For the text-containing cell, return its midpoint in (x, y) coordinate format. 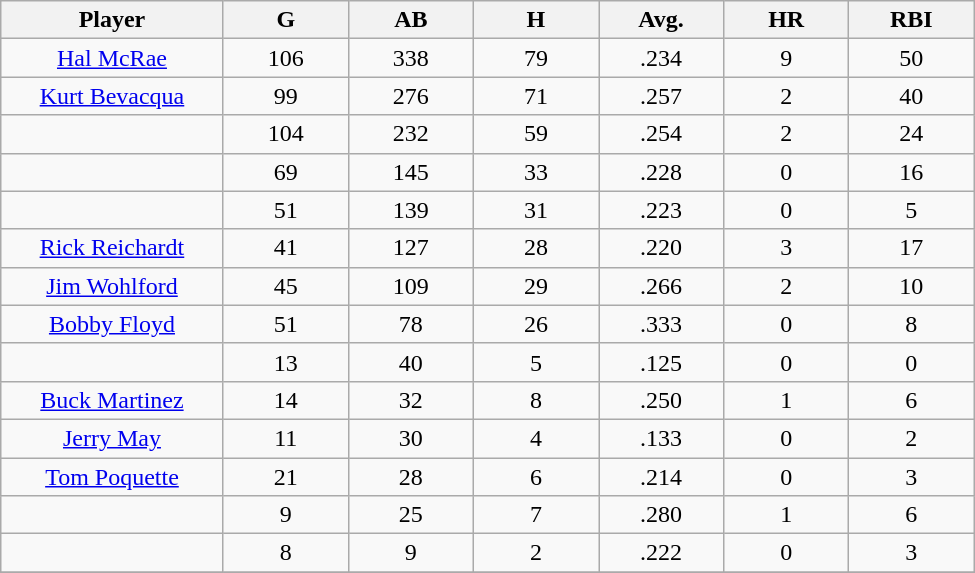
29 (536, 286)
.220 (660, 248)
Bobby Floyd (112, 324)
.133 (660, 438)
10 (912, 286)
78 (410, 324)
.234 (660, 58)
RBI (912, 20)
79 (536, 58)
276 (410, 96)
AB (410, 20)
Hal McRae (112, 58)
50 (912, 58)
104 (286, 134)
H (536, 20)
338 (410, 58)
Tom Poquette (112, 477)
33 (536, 172)
69 (286, 172)
127 (410, 248)
.333 (660, 324)
.250 (660, 400)
Avg. (660, 20)
.280 (660, 515)
106 (286, 58)
.254 (660, 134)
.214 (660, 477)
.266 (660, 286)
14 (286, 400)
71 (536, 96)
21 (286, 477)
7 (536, 515)
Jim Wohlford (112, 286)
G (286, 20)
.222 (660, 553)
139 (410, 210)
59 (536, 134)
.223 (660, 210)
25 (410, 515)
Player (112, 20)
HR (786, 20)
45 (286, 286)
11 (286, 438)
Jerry May (112, 438)
145 (410, 172)
26 (536, 324)
24 (912, 134)
17 (912, 248)
41 (286, 248)
4 (536, 438)
32 (410, 400)
232 (410, 134)
.257 (660, 96)
Kurt Bevacqua (112, 96)
.125 (660, 362)
Buck Martinez (112, 400)
99 (286, 96)
13 (286, 362)
16 (912, 172)
30 (410, 438)
109 (410, 286)
Rick Reichardt (112, 248)
.228 (660, 172)
31 (536, 210)
